Scan for the cell matching the given text and deliver its [X, Y] coordinate at center. 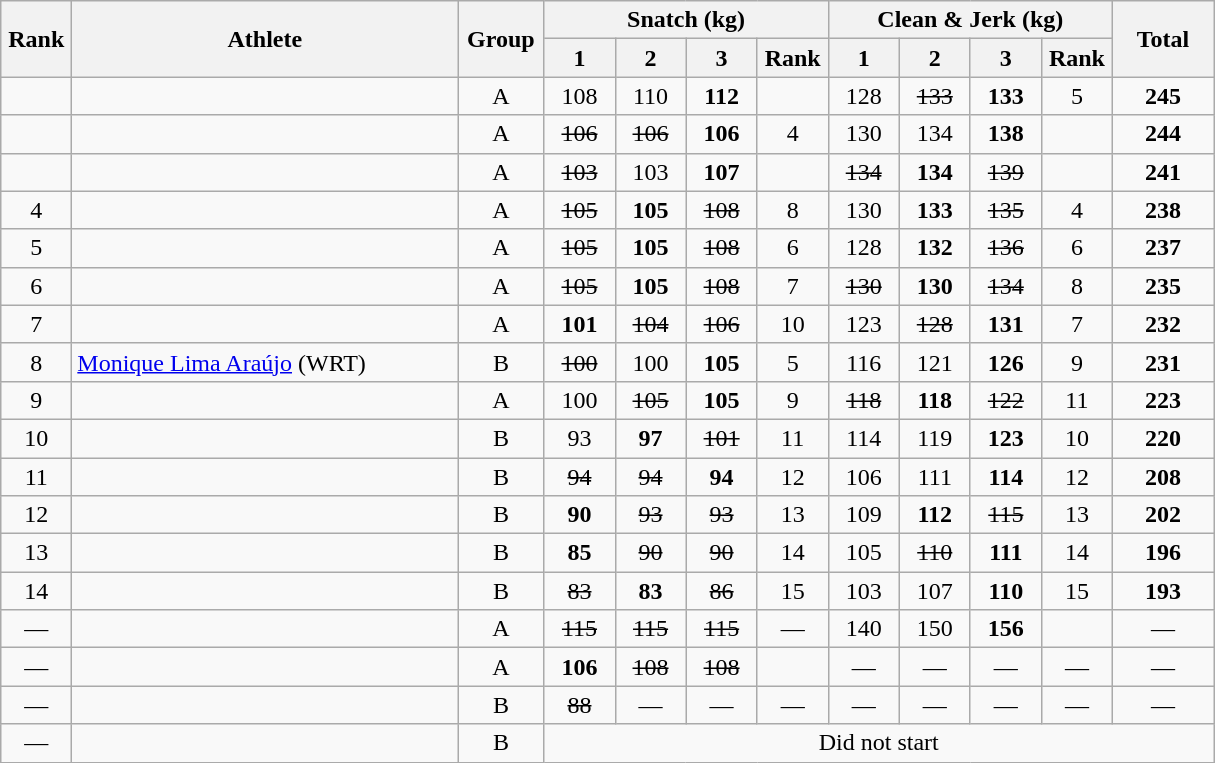
138 [1006, 134]
Clean & Jerk (kg) [970, 20]
196 [1162, 553]
135 [1006, 210]
238 [1162, 210]
121 [934, 362]
97 [650, 438]
235 [1162, 286]
193 [1162, 591]
86 [722, 591]
220 [1162, 438]
139 [1006, 172]
126 [1006, 362]
136 [1006, 248]
132 [934, 248]
208 [1162, 477]
202 [1162, 515]
131 [1006, 324]
150 [934, 629]
231 [1162, 362]
Total [1162, 39]
245 [1162, 96]
156 [1006, 629]
104 [650, 324]
241 [1162, 172]
232 [1162, 324]
Did not start [879, 743]
223 [1162, 400]
Group [501, 39]
Snatch (kg) [686, 20]
119 [934, 438]
237 [1162, 248]
122 [1006, 400]
109 [864, 515]
140 [864, 629]
244 [1162, 134]
Monique Lima Araújo (WRT) [265, 362]
116 [864, 362]
88 [580, 705]
Athlete [265, 39]
85 [580, 553]
